Pinpoint the cell where the given text exists, returning its [X, Y] midpoint coordinate. 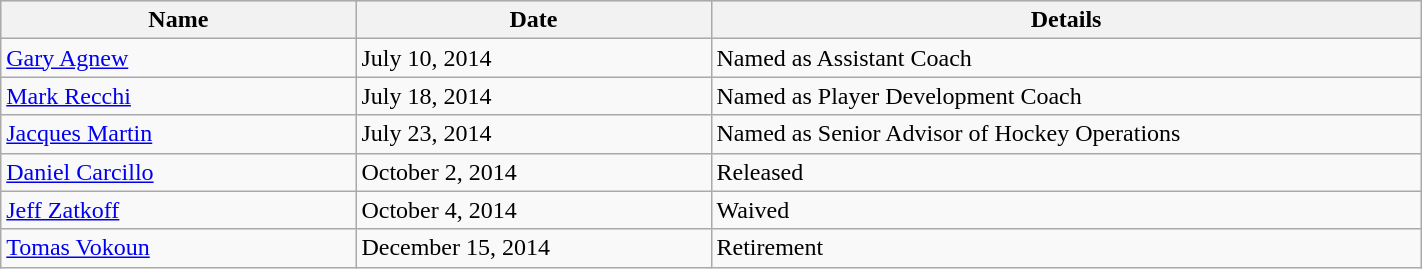
Daniel Carcillo [178, 172]
Jacques Martin [178, 134]
Released [1066, 172]
Date [534, 20]
October 2, 2014 [534, 172]
Details [1066, 20]
July 18, 2014 [534, 96]
Named as Player Development Coach [1066, 96]
Named as Senior Advisor of Hockey Operations [1066, 134]
Jeff Zatkoff [178, 210]
December 15, 2014 [534, 248]
July 23, 2014 [534, 134]
Tomas Vokoun [178, 248]
Name [178, 20]
Gary Agnew [178, 58]
October 4, 2014 [534, 210]
Named as Assistant Coach [1066, 58]
July 10, 2014 [534, 58]
Mark Recchi [178, 96]
Retirement [1066, 248]
Waived [1066, 210]
